Scan for the cell matching the given text and deliver its (X, Y) coordinate at center. 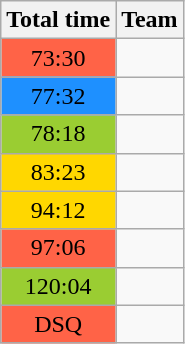
73:30 (58, 58)
83:23 (58, 172)
Team (150, 20)
97:06 (58, 248)
Total time (58, 20)
DSQ (58, 324)
78:18 (58, 134)
77:32 (58, 96)
120:04 (58, 286)
94:12 (58, 210)
